Locate the cell with the specified text and output its (X, Y) center coordinate. 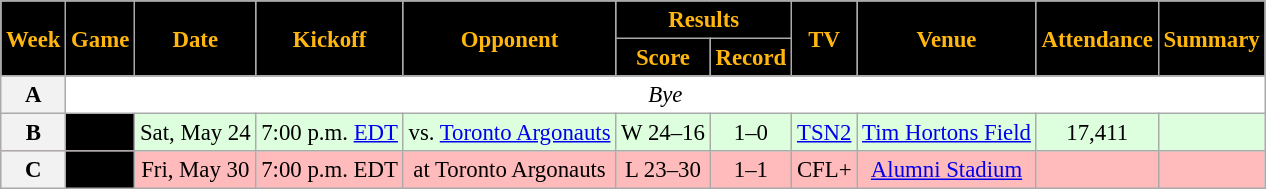
Week (34, 38)
Fri, May 30 (196, 170)
Attendance (1097, 38)
Results (704, 20)
Date (196, 38)
Alumni Stadium (946, 170)
Tim Hortons Field (946, 133)
Score (663, 58)
1 (100, 133)
1–0 (750, 133)
1–1 (750, 170)
Sat, May 24 (196, 133)
W 24–16 (663, 133)
B (34, 133)
Opponent (510, 38)
CFL+ (824, 170)
Kickoff (330, 38)
L 23–30 (663, 170)
TV (824, 38)
Summary (1212, 38)
A (34, 95)
at Toronto Argonauts (510, 170)
Record (750, 58)
17,411 (1097, 133)
Venue (946, 38)
2 (100, 170)
Game (100, 38)
C (34, 170)
TSN2 (824, 133)
Bye (666, 95)
vs. Toronto Argonauts (510, 133)
